Determine the (X, Y) coordinate at the center of the cell enclosing the given text.  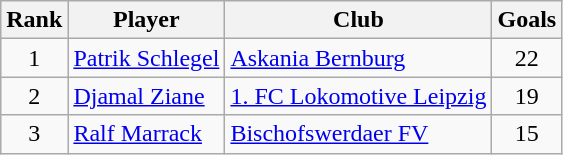
Rank (34, 20)
Goals (527, 20)
Djamal Ziane (146, 96)
1 (34, 58)
Askania Bernburg (358, 58)
Ralf Marrack (146, 134)
2 (34, 96)
22 (527, 58)
Club (358, 20)
19 (527, 96)
15 (527, 134)
Patrik Schlegel (146, 58)
Player (146, 20)
1. FC Lokomotive Leipzig (358, 96)
3 (34, 134)
Bischofswerdaer FV (358, 134)
